Return the [x, y] coordinate for the center point of the cell that contains the specified text.  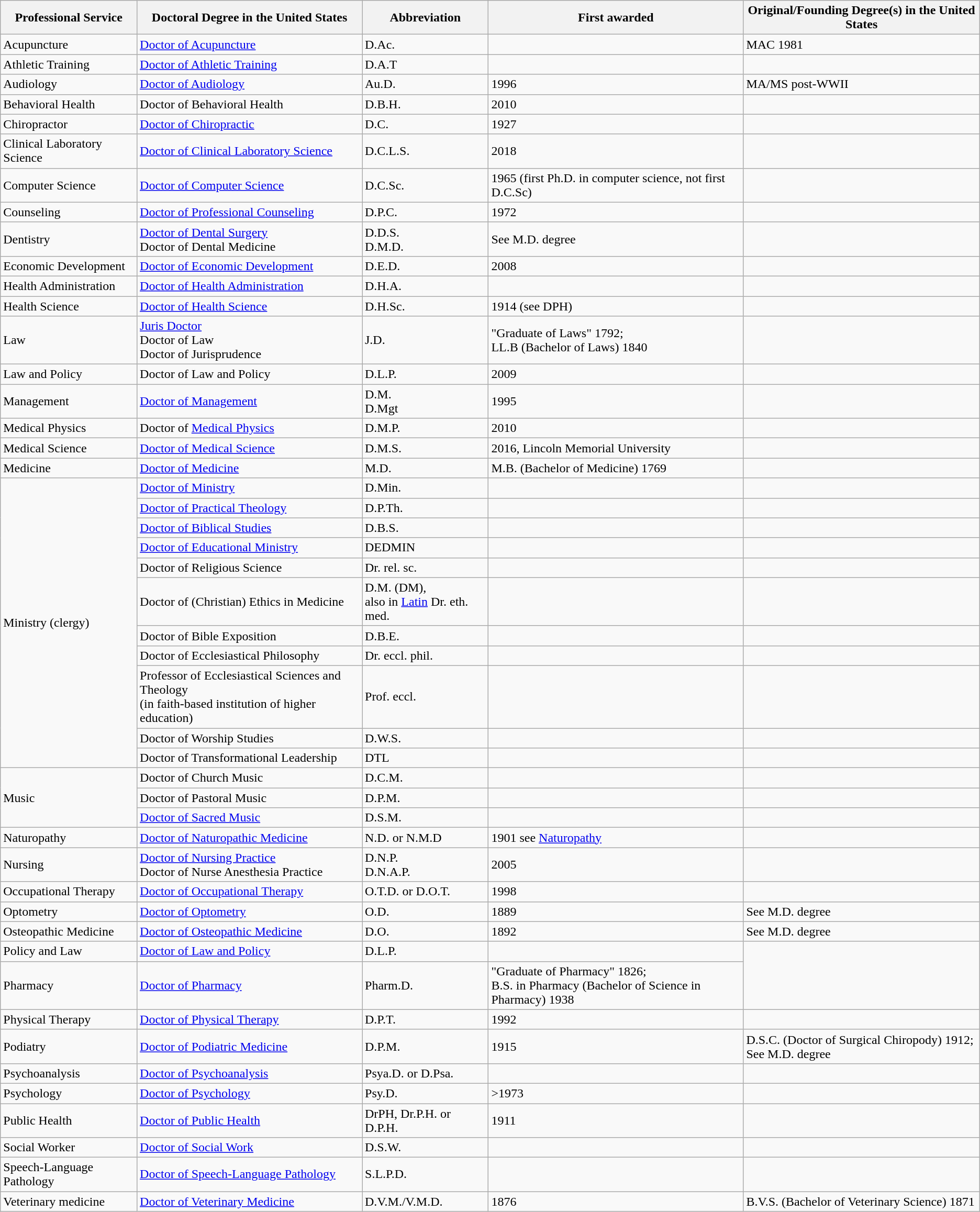
Doctor of Veterinary Medicine [250, 1202]
Au.D. [425, 84]
Doctor of Psychoanalysis [250, 1073]
1995 [616, 401]
1892 [616, 931]
Doctor of Osteopathic Medicine [250, 931]
Doctor of Health Science [250, 306]
Professional Service [69, 18]
D.H.Sc. [425, 306]
Health Administration [69, 286]
Doctor of Ministry [250, 488]
D.C. [425, 124]
Doctor of Transformational Leadership [250, 758]
Law [69, 340]
Doctor of Psychology [250, 1093]
D.B.S. [425, 528]
Doctor of Practical Theology [250, 508]
Computer Science [69, 185]
Acupuncture [69, 45]
Doctor of Ecclesiastical Philosophy [250, 655]
DrPH, Dr.P.H. or D.P.H. [425, 1120]
Doctor of Public Health [250, 1120]
M.B. (Bachelor of Medicine) 1769 [616, 468]
1972 [616, 212]
D.B.H. [425, 104]
Osteopathic Medicine [69, 931]
2009 [616, 374]
D.S.W. [425, 1148]
D.M.P. [425, 428]
D.P.T. [425, 1019]
Behavioral Health [69, 104]
D.H.A. [425, 286]
Health Science [69, 306]
Psychology [69, 1093]
Doctor of Educational Ministry [250, 548]
Medicine [69, 468]
Doctor of Bible Exposition [250, 636]
Psy.D. [425, 1093]
J.D. [425, 340]
D.E.D. [425, 266]
DEDMIN [425, 548]
Counseling [69, 212]
2018 [616, 151]
Pharmacy [69, 985]
B.V.S. (Bachelor of Veterinary Science) 1871 [862, 1202]
O.D. [425, 911]
1876 [616, 1202]
D.S.M. [425, 818]
Doctor of Medicine [250, 468]
Doctor of Podiatric Medicine [250, 1046]
1889 [616, 911]
Doctor of Church Music [250, 778]
Doctor of Chiropractic [250, 124]
Doctor of Naturopathic Medicine [250, 838]
1915 [616, 1046]
Doctor of Religious Science [250, 568]
Public Health [69, 1120]
Audiology [69, 84]
Law and Policy [69, 374]
1998 [616, 892]
S.L.P.D. [425, 1175]
Naturopathy [69, 838]
Juris DoctorDoctor of LawDoctor of Jurisprudence [250, 340]
Abbreviation [425, 18]
D.P.C. [425, 212]
Doctor of Social Work [250, 1148]
D.C.Sc. [425, 185]
Doctor of Sacred Music [250, 818]
Pharm.D. [425, 985]
Doctor of Occupational Therapy [250, 892]
D.A.T [425, 64]
Doctor of Pastoral Music [250, 798]
D.M. D.Mgt [425, 401]
N.D. or N.M.D [425, 838]
Economic Development [69, 266]
Doctor of (Christian) Ethics in Medicine [250, 602]
Chiropractor [69, 124]
MAC 1981 [862, 45]
D.C.L.S. [425, 151]
M.D. [425, 468]
Doctor of Speech-Language Pathology [250, 1175]
Doctor of Medical Physics [250, 428]
Athletic Training [69, 64]
Dr. rel. sc. [425, 568]
First awarded [616, 18]
1965 (first Ph.D. in computer science, not first D.C.Sc) [616, 185]
Music [69, 798]
"Graduate of Laws" 1792;LL.B (Bachelor of Laws) 1840 [616, 340]
Doctor of Acupuncture [250, 45]
1914 (see DPH) [616, 306]
Social Worker [69, 1148]
>1973 [616, 1093]
Doctor of Dental SurgeryDoctor of Dental Medicine [250, 239]
Doctor of Optometry [250, 911]
Veterinary medicine [69, 1202]
Physical Therapy [69, 1019]
Dr. eccl. phil. [425, 655]
Ministry (clergy) [69, 623]
Doctor of Nursing PracticeDoctor of Nurse Anesthesia Practice [250, 865]
D.D.S.D.M.D. [425, 239]
Doctor of Behavioral Health [250, 104]
Optometry [69, 911]
D.C.M. [425, 778]
D.P.Th. [425, 508]
D.S.C. (Doctor of Surgical Chiropody) 1912;See M.D. degree [862, 1046]
Clinical Laboratory Science [69, 151]
Medical Science [69, 448]
Doctor of Audiology [250, 84]
Doctor of Computer Science [250, 185]
Doctor of Physical Therapy [250, 1019]
Dentistry [69, 239]
D.W.S. [425, 738]
Management [69, 401]
2008 [616, 266]
Doctor of Biblical Studies [250, 528]
Prof. eccl. [425, 696]
Doctor of Pharmacy [250, 985]
Doctoral Degree in the United States [250, 18]
D.M. (DM),also in Latin Dr. eth. med. [425, 602]
MA/MS post-WWII [862, 84]
D.V.M./V.M.D. [425, 1202]
Psya.D. or D.Psa. [425, 1073]
Doctor of Clinical Laboratory Science [250, 151]
Policy and Law [69, 951]
D.B.E. [425, 636]
Professor of Ecclesiastical Sciences and Theology(in faith-based institution of higher education) [250, 696]
Doctor of Worship Studies [250, 738]
2016, Lincoln Memorial University [616, 448]
Doctor of Health Administration [250, 286]
D.Ac. [425, 45]
1927 [616, 124]
Occupational Therapy [69, 892]
Medical Physics [69, 428]
1911 [616, 1120]
1992 [616, 1019]
1996 [616, 84]
Doctor of Athletic Training [250, 64]
2005 [616, 865]
O.T.D. or D.O.T. [425, 892]
D.M.S. [425, 448]
Podiatry [69, 1046]
Doctor of Economic Development [250, 266]
Doctor of Professional Counseling [250, 212]
Psychoanalysis [69, 1073]
D.Min. [425, 488]
1901 see Naturopathy [616, 838]
Original/Founding Degree(s) in the United States [862, 18]
D.O. [425, 931]
Doctor of Management [250, 401]
Speech-Language Pathology [69, 1175]
Nursing [69, 865]
DTL [425, 758]
D.N.P.D.N.A.P. [425, 865]
Doctor of Medical Science [250, 448]
"Graduate of Pharmacy" 1826;B.S. in Pharmacy (Bachelor of Science in Pharmacy) 1938 [616, 985]
